Output the [X, Y] coordinate of the center of the cell containing the given text.  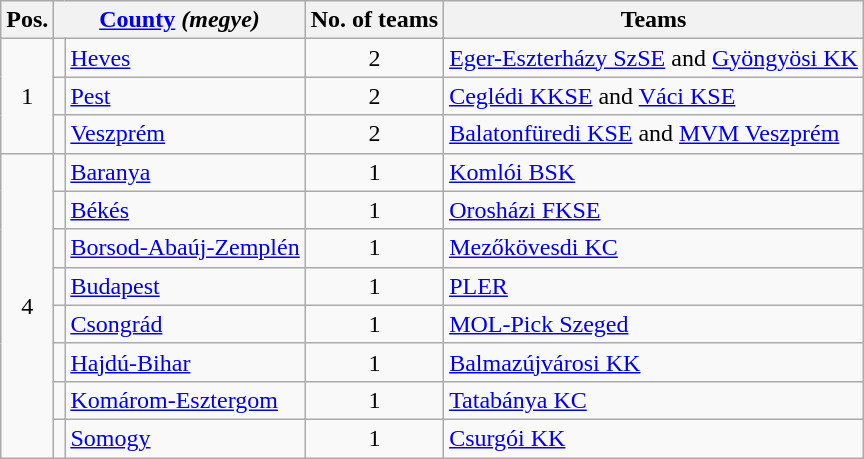
Heves [185, 58]
4 [28, 305]
Balmazújvárosi KK [654, 362]
County (megye) [180, 20]
Orosházi FKSE [654, 210]
Mezőkövesdi KC [654, 248]
Komlói BSK [654, 172]
Budapest [185, 286]
Békés [185, 210]
Teams [654, 20]
PLER [654, 286]
Pos. [28, 20]
Csurgói KK [654, 438]
MOL-Pick Szeged [654, 324]
Csongrád [185, 324]
Pest [185, 96]
Eger-Eszterházy SzSE and Gyöngyösi KK [654, 58]
Hajdú-Bihar [185, 362]
Ceglédi KKSE and Váci KSE [654, 96]
Balatonfüredi KSE and MVM Veszprém [654, 134]
Komárom-Esztergom [185, 400]
Tatabánya KC [654, 400]
Somogy [185, 438]
Borsod-Abaúj-Zemplén [185, 248]
Veszprém [185, 134]
Baranya [185, 172]
No. of teams [374, 20]
